Pinpoint the cell where the given text exists, returning its [X, Y] midpoint coordinate. 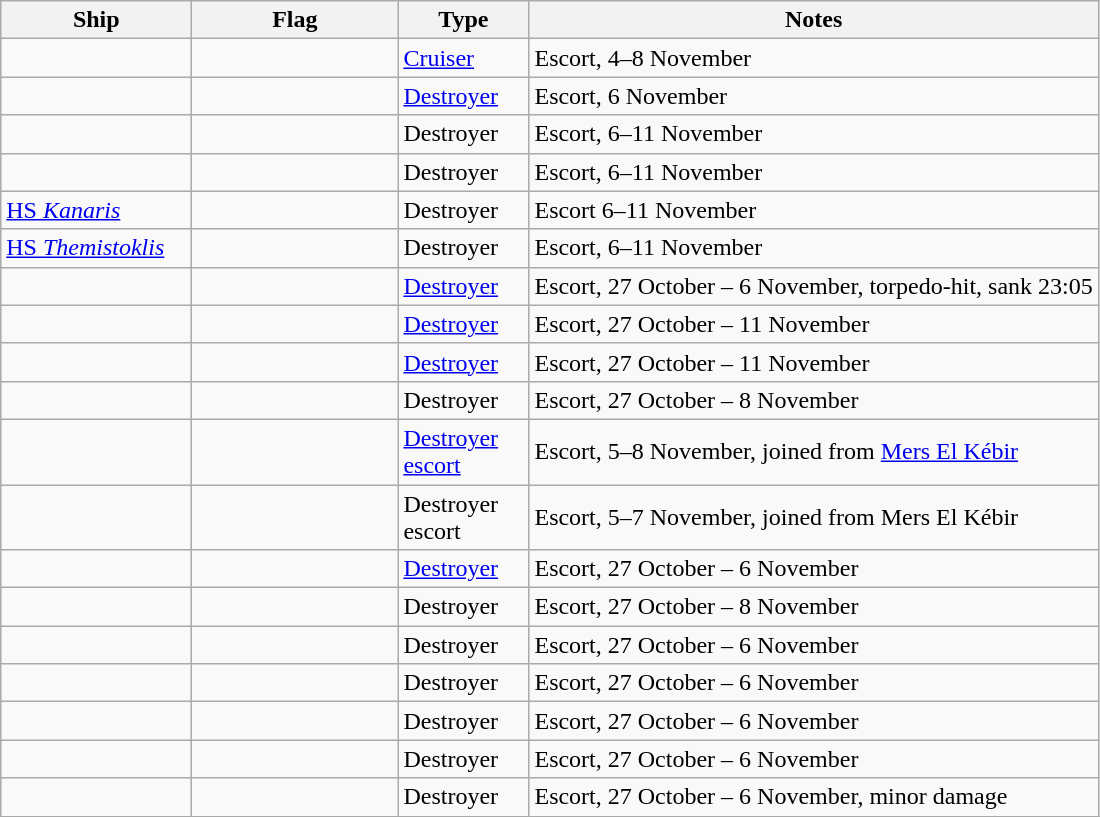
Escort, 6 November [814, 96]
HS Themistoklis [96, 248]
Escort, 4–8 November [814, 58]
Escort, 5–7 November, joined from Mers El Kébir [814, 516]
Notes [814, 20]
Flag [295, 20]
Escort, 27 October – 6 November, minor damage [814, 797]
Cruiser [464, 58]
Escort, 5–8 November, joined from Mers El Kébir [814, 452]
Escort, 27 October – 6 November, torpedo-hit, sank 23:05 [814, 286]
Type [464, 20]
Escort 6–11 November [814, 210]
Ship [96, 20]
HS Kanaris [96, 210]
